Scan for the cell matching the given text and deliver its [X, Y] coordinate at center. 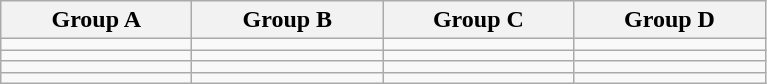
Group C [478, 20]
Group A [96, 20]
Group D [670, 20]
Group B [288, 20]
